Return the [X, Y] coordinate for the center point of the cell that contains the specified text.  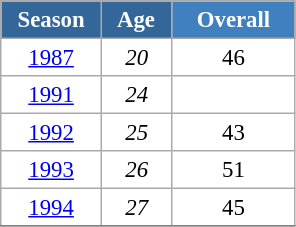
Season [52, 20]
24 [136, 95]
27 [136, 208]
51 [234, 170]
Overall [234, 20]
Age [136, 20]
43 [234, 133]
1993 [52, 170]
25 [136, 133]
20 [136, 58]
45 [234, 208]
1992 [52, 133]
1991 [52, 95]
1987 [52, 58]
1994 [52, 208]
46 [234, 58]
26 [136, 170]
